Return (X, Y) of the center of cell containing provided text 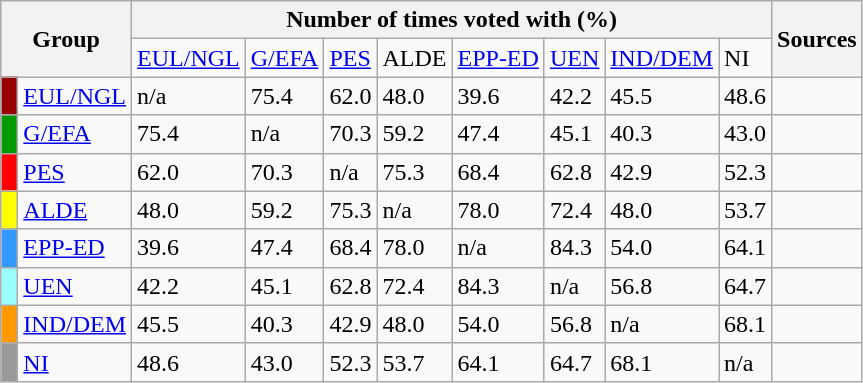
Sources (818, 39)
Number of times voted with (%) (452, 20)
Group (66, 39)
